Detect which cell encompasses the target text, then output its (X, Y) center coordinate. 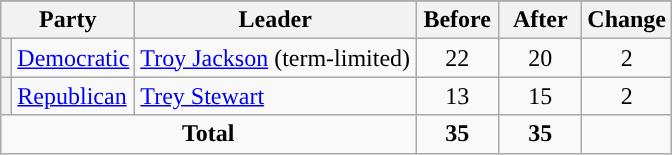
22 (458, 58)
After (540, 20)
15 (540, 96)
Leader (276, 20)
Party (68, 20)
Trey Stewart (276, 96)
Change (627, 20)
Total (208, 134)
Democratic (74, 58)
Republican (74, 96)
13 (458, 96)
Troy Jackson (term-limited) (276, 58)
Before (458, 20)
20 (540, 58)
